Provide the (x, y) coordinate of the cell's center where the given text is located.  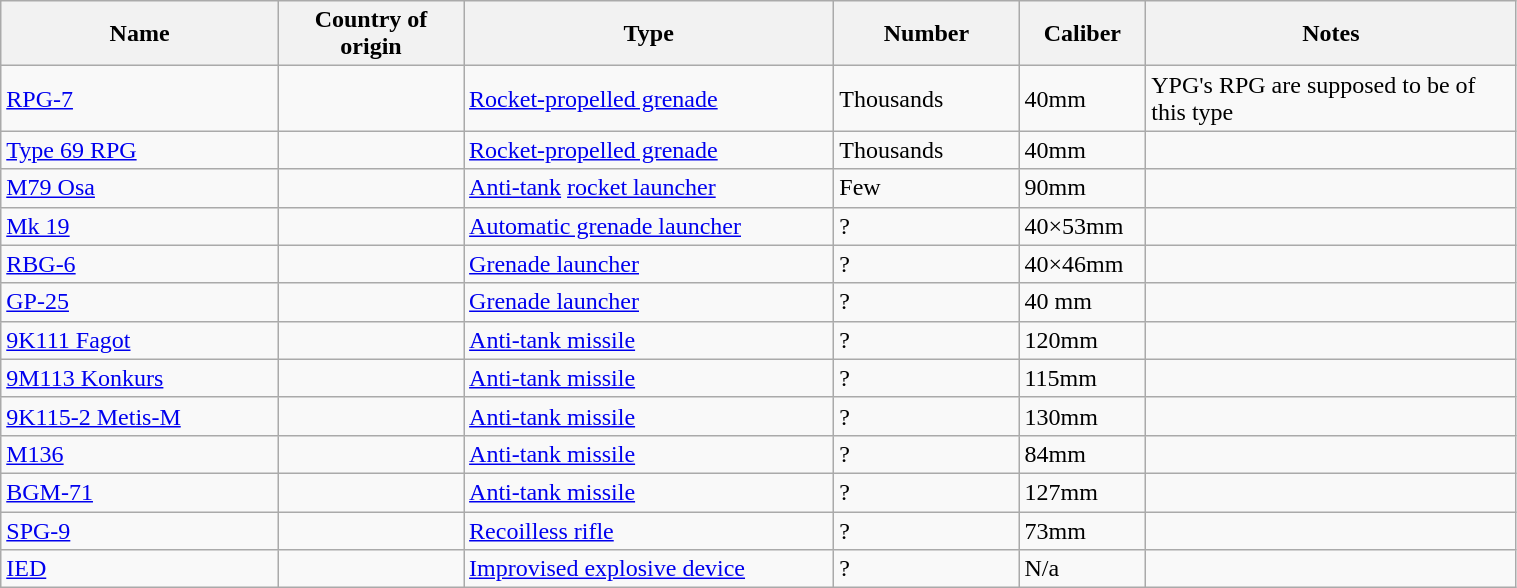
40×46mm (1082, 264)
120mm (1082, 340)
Type 69 RPG (140, 150)
Caliber (1082, 34)
9M113 Konkurs (140, 378)
YPG's RPG are supposed to be of this type (1331, 98)
N/a (1082, 569)
40 mm (1082, 302)
Recoilless rifle (649, 531)
IED (140, 569)
M136 (140, 454)
Type (649, 34)
Notes (1331, 34)
Mk 19 (140, 226)
Automatic grenade launcher (649, 226)
Country of origin (370, 34)
SPG-9 (140, 531)
90mm (1082, 188)
130mm (1082, 416)
115mm (1082, 378)
RPG-7 (140, 98)
84mm (1082, 454)
RBG-6 (140, 264)
Improvised explosive device (649, 569)
M79 Osa (140, 188)
9K115-2 Metis-M (140, 416)
73mm (1082, 531)
Few (926, 188)
Name (140, 34)
BGM-71 (140, 492)
GP-25 (140, 302)
40×53mm (1082, 226)
127mm (1082, 492)
Anti-tank rocket launcher (649, 188)
Number (926, 34)
9K111 Fagot (140, 340)
